Identify which cell holds the provided text, then report its [X, Y] central coordinate. 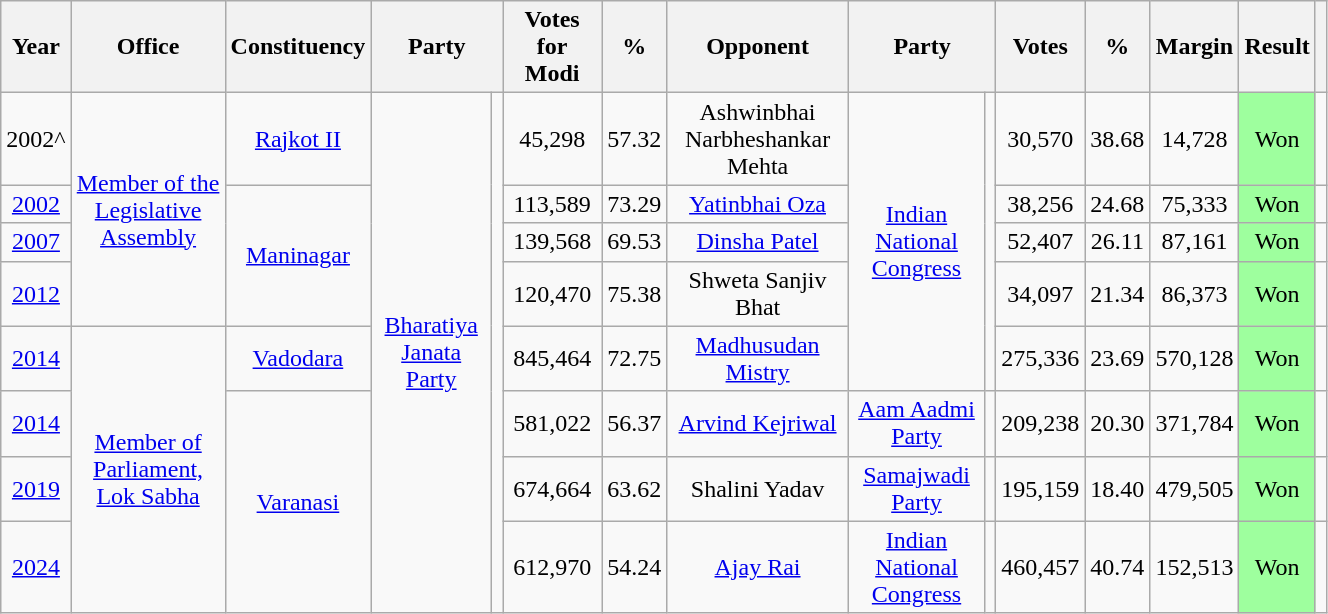
Varanasi [298, 502]
Member of the Legislative Assembly [148, 210]
Result [1277, 47]
14,728 [1194, 139]
Votes for Modi [552, 47]
26.11 [1118, 242]
2002^ [36, 139]
Shweta Sanjiv Bhat [758, 294]
Samajwadi Party [916, 488]
38.68 [1118, 139]
56.37 [634, 424]
38,256 [1040, 204]
57.32 [634, 139]
2012 [36, 294]
120,470 [552, 294]
Member of Parliament, Lok Sabha [148, 470]
63.62 [634, 488]
Madhusudan Mistry [758, 358]
Rajkot II [298, 139]
2002 [36, 204]
40.74 [1118, 567]
24.68 [1118, 204]
Aam Aadmi Party [916, 424]
75.38 [634, 294]
Arvind Kejriwal [758, 424]
Office [148, 47]
479,505 [1194, 488]
Bharatiya Janata Party [432, 353]
275,336 [1040, 358]
371,784 [1194, 424]
Ashwinbhai Narbheshankar Mehta [758, 139]
72.75 [634, 358]
612,970 [552, 567]
674,664 [552, 488]
195,159 [1040, 488]
581,022 [552, 424]
20.30 [1118, 424]
23.69 [1118, 358]
139,568 [552, 242]
87,161 [1194, 242]
Ajay Rai [758, 567]
113,589 [552, 204]
Maninagar [298, 256]
Year [36, 47]
Constituency [298, 47]
570,128 [1194, 358]
209,238 [1040, 424]
54.24 [634, 567]
Margin [1194, 47]
69.53 [634, 242]
34,097 [1040, 294]
Vadodara [298, 358]
845,464 [552, 358]
2019 [36, 488]
73.29 [634, 204]
Yatinbhai Oza [758, 204]
Shalini Yadav [758, 488]
2024 [36, 567]
75,333 [1194, 204]
Dinsha Patel [758, 242]
2007 [36, 242]
Opponent [758, 47]
21.34 [1118, 294]
52,407 [1040, 242]
152,513 [1194, 567]
45,298 [552, 139]
460,457 [1040, 567]
30,570 [1040, 139]
86,373 [1194, 294]
18.40 [1118, 488]
Votes [1040, 47]
